Locate the cell with the specified text and output its [x, y] center coordinate. 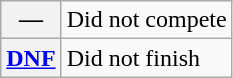
Did not finish [146, 58]
— [31, 20]
Did not compete [146, 20]
DNF [31, 58]
